Extract the [x, y] coordinate from the center of the cell holding the provided text.  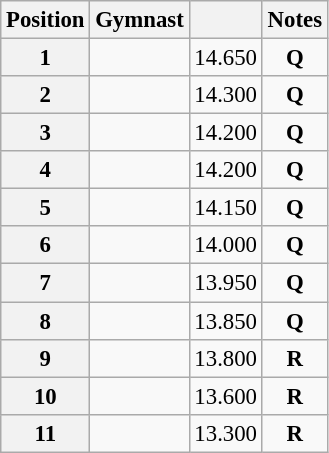
13.950 [226, 283]
Gymnast [140, 20]
14.150 [226, 208]
14.000 [226, 245]
1 [46, 58]
13.850 [226, 321]
4 [46, 170]
5 [46, 208]
14.650 [226, 58]
6 [46, 245]
Position [46, 20]
13.800 [226, 358]
13.600 [226, 396]
14.300 [226, 95]
2 [46, 95]
11 [46, 433]
Notes [294, 20]
9 [46, 358]
8 [46, 321]
10 [46, 396]
7 [46, 283]
3 [46, 133]
13.300 [226, 433]
